Locate the cell with the specified text and output its [x, y] center coordinate. 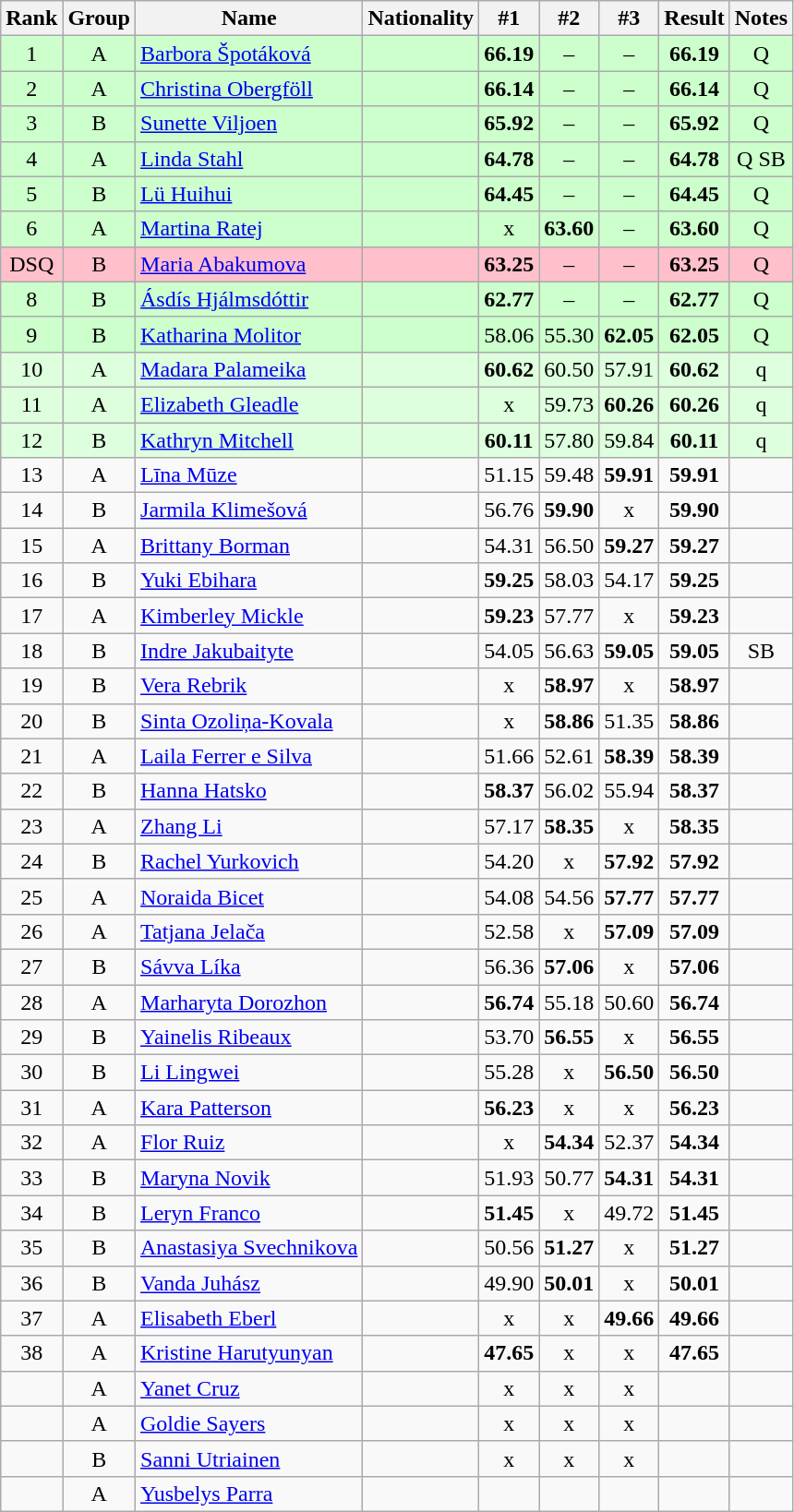
20 [31, 721]
Notes [761, 18]
#2 [569, 18]
1 [31, 54]
54.05 [510, 651]
55.18 [569, 1002]
33 [31, 1178]
26 [31, 931]
34 [31, 1213]
Result [694, 18]
37 [31, 1318]
Tatjana Jelača [249, 931]
Group [100, 18]
Yuki Ebihara [249, 581]
14 [31, 510]
16 [31, 581]
55.94 [630, 791]
59.84 [630, 440]
35 [31, 1248]
29 [31, 1038]
Noraida Bicet [249, 896]
54.20 [510, 861]
6 [31, 229]
53.70 [510, 1038]
Brittany Borman [249, 546]
SB [761, 651]
Sávva Líka [249, 966]
Hanna Hatsko [249, 791]
10 [31, 369]
Jarmila Klimešová [249, 510]
Barbora Špotáková [249, 54]
#1 [510, 18]
18 [31, 651]
Vera Rebrik [249, 686]
Maria Abakumova [249, 264]
13 [31, 475]
56.02 [569, 791]
5 [31, 194]
Kara Patterson [249, 1108]
56.36 [510, 966]
59.73 [569, 404]
Linda Stahl [249, 159]
Ásdís Hjálmsdóttir [249, 299]
Laila Ferrer e Silva [249, 756]
Katharina Molitor [249, 334]
22 [31, 791]
Kristine Harutyunyan [249, 1353]
25 [31, 896]
52.61 [569, 756]
Flor Ruiz [249, 1143]
DSQ [31, 264]
17 [31, 616]
51.66 [510, 756]
Kimberley Mickle [249, 616]
Anastasiya Svechnikova [249, 1248]
57.80 [569, 440]
56.63 [569, 651]
31 [31, 1108]
Līna Mūze [249, 475]
3 [31, 124]
Vanda Juhász [249, 1283]
52.37 [630, 1143]
Li Lingwei [249, 1073]
54.17 [630, 581]
52.58 [510, 931]
Lü Huihui [249, 194]
11 [31, 404]
51.15 [510, 475]
51.93 [510, 1178]
Marharyta Dorozhon [249, 1002]
23 [31, 826]
Kathryn Mitchell [249, 440]
Sunette Viljoen [249, 124]
58.03 [569, 581]
54.56 [569, 896]
Christina Obergföll [249, 89]
Zhang Li [249, 826]
Goldie Sayers [249, 1423]
56.76 [510, 510]
28 [31, 1002]
49.90 [510, 1283]
24 [31, 861]
57.17 [510, 826]
59.48 [569, 475]
Indre Jakubaityte [249, 651]
Madara Palameika [249, 369]
Name [249, 18]
15 [31, 546]
Leryn Franco [249, 1213]
12 [31, 440]
Elisabeth Eberl [249, 1318]
54.08 [510, 896]
4 [31, 159]
2 [31, 89]
49.72 [630, 1213]
58.06 [510, 334]
60.50 [569, 369]
Nationality [421, 18]
Yusbelys Parra [249, 1494]
Yanet Cruz [249, 1388]
Yainelis Ribeaux [249, 1038]
50.56 [510, 1248]
55.30 [569, 334]
30 [31, 1073]
27 [31, 966]
51.35 [630, 721]
57.91 [630, 369]
Sanni Utriainen [249, 1458]
55.28 [510, 1073]
19 [31, 686]
Q SB [761, 159]
36 [31, 1283]
Rachel Yurkovich [249, 861]
Martina Ratej [249, 229]
38 [31, 1353]
8 [31, 299]
50.60 [630, 1002]
9 [31, 334]
Elizabeth Gleadle [249, 404]
32 [31, 1143]
Maryna Novik [249, 1178]
50.77 [569, 1178]
Sinta Ozoliņa-Kovala [249, 721]
21 [31, 756]
Rank [31, 18]
#3 [630, 18]
